Identify which cell holds the provided text, then report its [x, y] central coordinate. 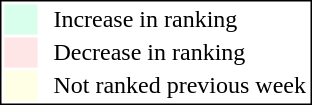
Decrease in ranking [180, 53]
Not ranked previous week [180, 85]
Increase in ranking [180, 19]
